Identify which cell holds the provided text, then report its (x, y) central coordinate. 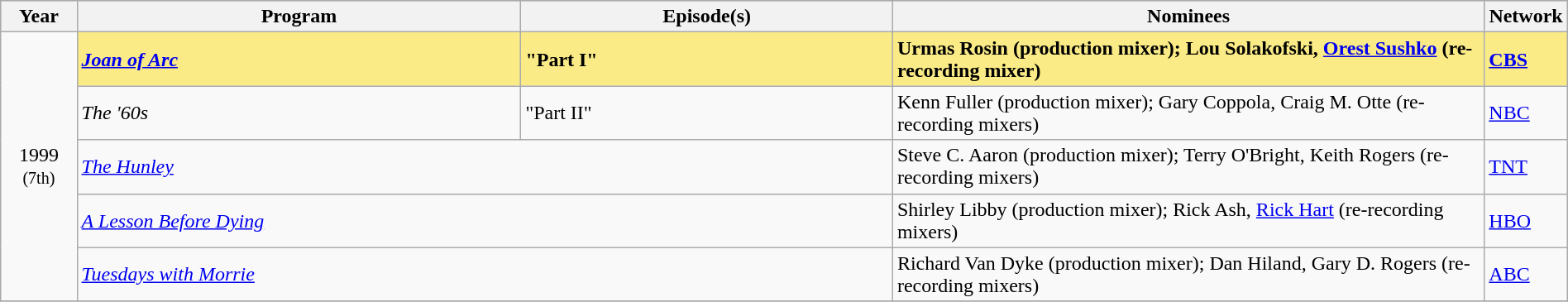
Shirley Libby (production mixer); Rick Ash, Rick Hart (re-recording mixers) (1188, 220)
A Lesson Before Dying (485, 220)
The '60s (299, 113)
"Part I" (707, 60)
Nominees (1188, 17)
Kenn Fuller (production mixer); Gary Coppola, Craig M. Otte (re-recording mixers) (1188, 113)
The Hunley (485, 167)
Network (1526, 17)
Richard Van Dyke (production mixer); Dan Hiland, Gary D. Rogers (re-recording mixers) (1188, 275)
ABC (1526, 275)
HBO (1526, 220)
"Part II" (707, 113)
1999 (7th) (39, 167)
Steve C. Aaron (production mixer); Terry O'Bright, Keith Rogers (re-recording mixers) (1188, 167)
CBS (1526, 60)
TNT (1526, 167)
Year (39, 17)
Urmas Rosin (production mixer); Lou Solakofski, Orest Sushko (re-recording mixer) (1188, 60)
Tuesdays with Morrie (485, 275)
Joan of Arc (299, 60)
Episode(s) (707, 17)
NBC (1526, 113)
Program (299, 17)
